Search for the cell housing the specified text and yield its (X, Y) center coordinate. 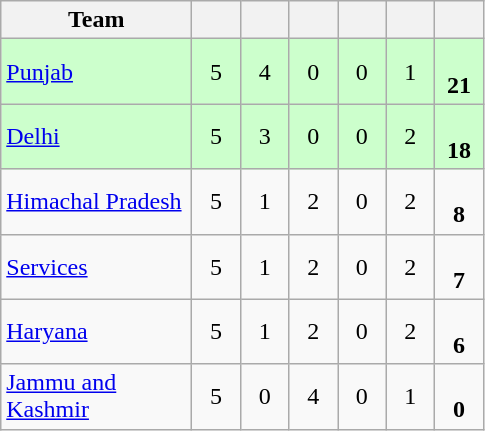
Jammu and Kashmir (96, 396)
6 (460, 332)
18 (460, 136)
21 (460, 72)
Delhi (96, 136)
8 (460, 202)
Himachal Pradesh (96, 202)
7 (460, 266)
Team (96, 20)
Services (96, 266)
Haryana (96, 332)
Punjab (96, 72)
3 (264, 136)
